From the cell containing the given text, extract its center point as (X, Y) coordinate. 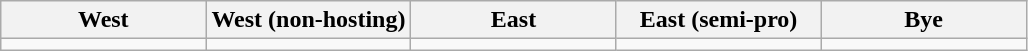
East (semi-pro) (718, 20)
West (104, 20)
East (514, 20)
West (non-hosting) (308, 20)
Bye (924, 20)
